Determine the (X, Y) coordinate at the center of the cell enclosing the given text.  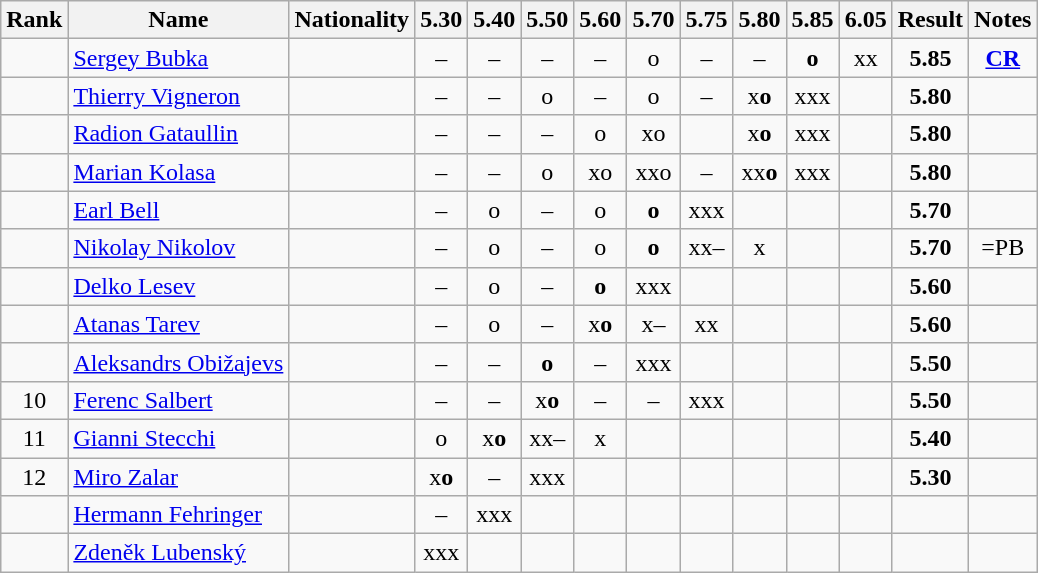
Aleksandrs Obižajevs (178, 362)
Notes (1003, 20)
Rank (34, 20)
11 (34, 438)
x– (654, 324)
Name (178, 20)
Nikolay Nikolov (178, 248)
Earl Bell (178, 210)
Sergey Bubka (178, 58)
Delko Lesev (178, 286)
=PB (1003, 248)
10 (34, 400)
6.05 (866, 20)
Nationality (352, 20)
Marian Kolasa (178, 172)
Miro Zalar (178, 477)
Ferenc Salbert (178, 400)
Radion Gataullin (178, 134)
Atanas Tarev (178, 324)
Zdeněk Lubenský (178, 553)
5.75 (706, 20)
Result (930, 20)
Thierry Vigneron (178, 96)
Hermann Fehringer (178, 515)
12 (34, 477)
CR (1003, 58)
Gianni Stecchi (178, 438)
